Identify which cell holds the provided text, then report its (X, Y) central coordinate. 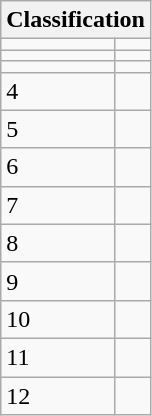
6 (58, 167)
7 (58, 205)
12 (58, 395)
8 (58, 243)
10 (58, 319)
9 (58, 281)
11 (58, 357)
Classification (76, 20)
4 (58, 91)
5 (58, 129)
